Return [X, Y] of the center of cell containing provided text 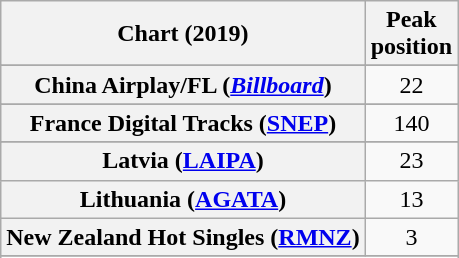
China Airplay/FL (Billboard) [183, 85]
Chart (2019) [183, 34]
Latvia (LAIPA) [183, 161]
New Zealand Hot Singles (RMNZ) [183, 237]
23 [411, 161]
22 [411, 85]
France Digital Tracks (SNEP) [183, 123]
Lithuania (AGATA) [183, 199]
Peakposition [411, 34]
13 [411, 199]
140 [411, 123]
3 [411, 237]
